Find where the given text appears and provide that cell's center as (x, y) coordinate. 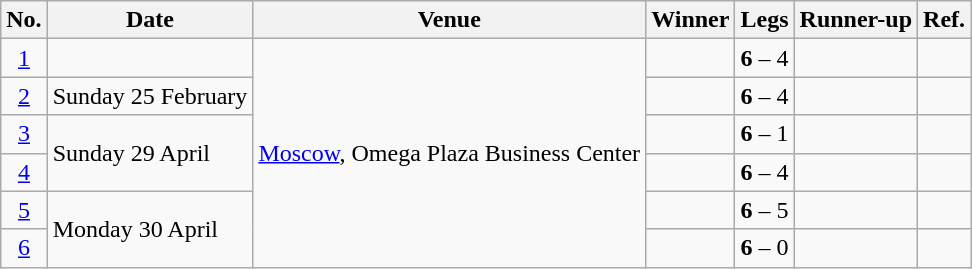
Date (150, 20)
Venue (450, 20)
6 – 0 (764, 248)
Ref. (944, 20)
Sunday 29 April (150, 153)
1 (24, 58)
Winner (690, 20)
Sunday 25 February (150, 96)
Monday 30 April (150, 229)
4 (24, 172)
2 (24, 96)
5 (24, 210)
6 – 5 (764, 210)
Moscow, Omega Plaza Business Center (450, 153)
6 (24, 248)
Runner-up (856, 20)
Legs (764, 20)
6 – 1 (764, 134)
3 (24, 134)
No. (24, 20)
